Locate the cell with the specified text and output its [X, Y] center coordinate. 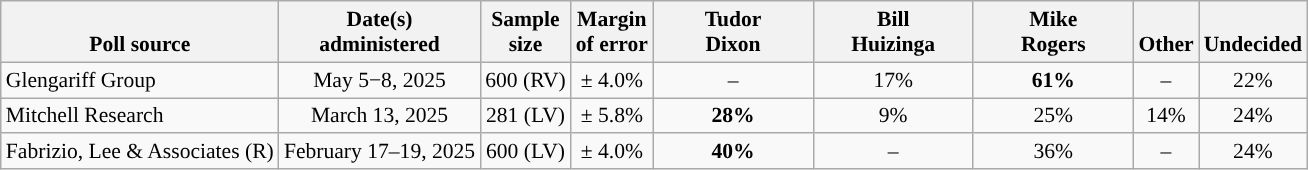
Undecided [1253, 32]
February 17–19, 2025 [380, 152]
14% [1166, 116]
Other [1166, 32]
17% [893, 80]
281 (LV) [526, 116]
BillHuizinga [893, 32]
Marginof error [612, 32]
March 13, 2025 [380, 116]
± 5.8% [612, 116]
25% [1053, 116]
Fabrizio, Lee & Associates (R) [140, 152]
9% [893, 116]
600 (RV) [526, 80]
Date(s)administered [380, 32]
40% [733, 152]
36% [1053, 152]
28% [733, 116]
Poll source [140, 32]
600 (LV) [526, 152]
May 5−8, 2025 [380, 80]
Mitchell Research [140, 116]
61% [1053, 80]
Samplesize [526, 32]
TudorDixon [733, 32]
Glengariff Group [140, 80]
22% [1253, 80]
MikeRogers [1053, 32]
